Scan for the cell matching the given text and deliver its (X, Y) coordinate at center. 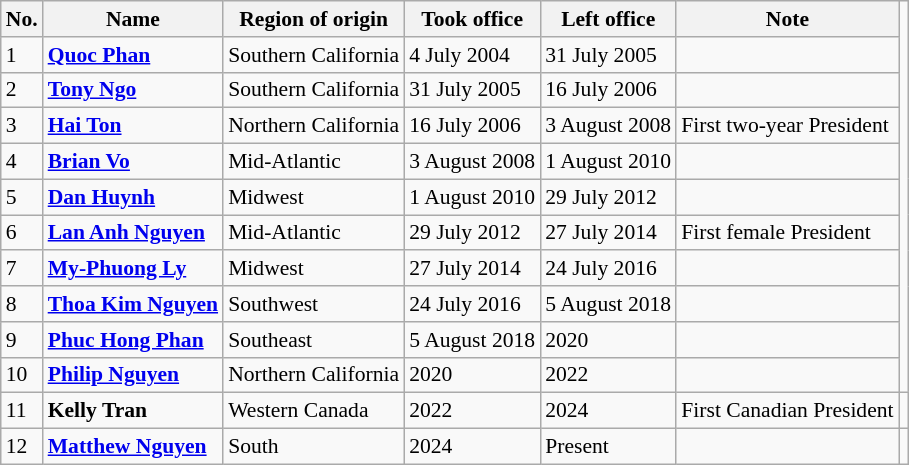
6 (22, 233)
Matthew Nguyen (133, 447)
First female President (787, 233)
8 (22, 304)
4 (22, 162)
Thoa Kim Nguyen (133, 304)
Left office (608, 19)
Quoc Phan (133, 55)
First Canadian President (787, 411)
No. (22, 19)
Western Canada (314, 411)
12 (22, 447)
Hai Ton (133, 126)
3 (22, 126)
11 (22, 411)
Phuc Hong Phan (133, 340)
Dan Huynh (133, 197)
Name (133, 19)
Kelly Tran (133, 411)
Lan Anh Nguyen (133, 233)
Region of origin (314, 19)
10 (22, 375)
2 (22, 90)
First two-year President (787, 126)
1 (22, 55)
Southeast (314, 340)
Brian Vo (133, 162)
Philip Nguyen (133, 375)
Tony Ngo (133, 90)
4 July 2004 (472, 55)
Southwest (314, 304)
My-Phuong Ly (133, 269)
Present (608, 447)
7 (22, 269)
Note (787, 19)
9 (22, 340)
Took office (472, 19)
5 (22, 197)
South (314, 447)
